Return (X, Y) of the center of cell containing provided text 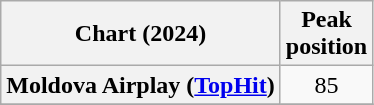
Peakposition (326, 34)
Chart (2024) (141, 34)
Moldova Airplay (TopHit) (141, 85)
85 (326, 85)
